Pinpoint the cell where the given text exists, returning its [x, y] midpoint coordinate. 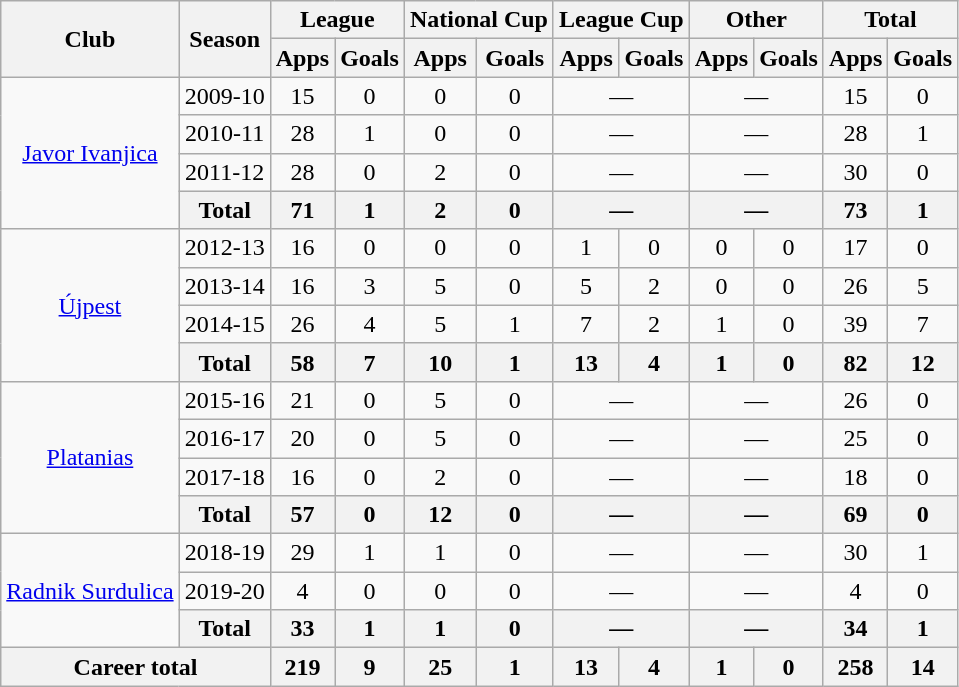
Radnik Surdulica [90, 591]
2015-16 [224, 400]
39 [855, 324]
2017-18 [224, 477]
2009-10 [224, 96]
2012-13 [224, 248]
League Cup [621, 20]
2013-14 [224, 286]
17 [855, 248]
18 [855, 477]
33 [302, 629]
20 [302, 438]
2018-19 [224, 553]
10 [440, 362]
2010-11 [224, 134]
2011-12 [224, 172]
Club [90, 39]
Újpest [90, 305]
Career total [136, 667]
2019-20 [224, 591]
58 [302, 362]
Platanias [90, 457]
League [337, 20]
9 [370, 667]
29 [302, 553]
34 [855, 629]
14 [923, 667]
Season [224, 39]
219 [302, 667]
21 [302, 400]
National Cup [478, 20]
71 [302, 210]
258 [855, 667]
73 [855, 210]
Javor Ivanjica [90, 153]
2014-15 [224, 324]
82 [855, 362]
Other [756, 20]
57 [302, 515]
69 [855, 515]
3 [370, 286]
2016-17 [224, 438]
